Capture the cell that displays the provided text and extract its (X, Y) central coordinate. 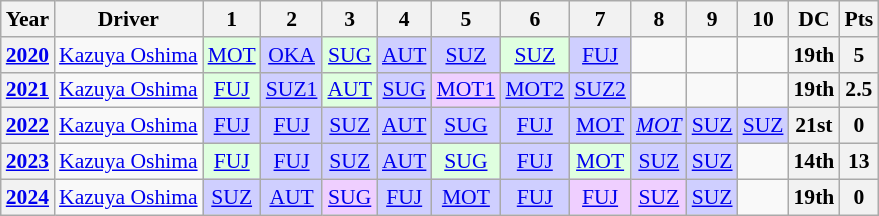
2023 (28, 162)
SUZ1 (292, 90)
2024 (28, 197)
Driver (128, 19)
9 (712, 19)
2 (292, 19)
MOT1 (466, 90)
7 (600, 19)
SUZ2 (600, 90)
2022 (28, 126)
1 (232, 19)
MOT2 (534, 90)
4 (404, 19)
Pts (858, 19)
2.5 (858, 90)
21st (814, 126)
14th (814, 162)
8 (659, 19)
2020 (28, 55)
Year (28, 19)
10 (764, 19)
OKA (292, 55)
DC (814, 19)
13 (858, 162)
6 (534, 19)
3 (349, 19)
2021 (28, 90)
